Capture the cell that displays the provided text and extract its (x, y) central coordinate. 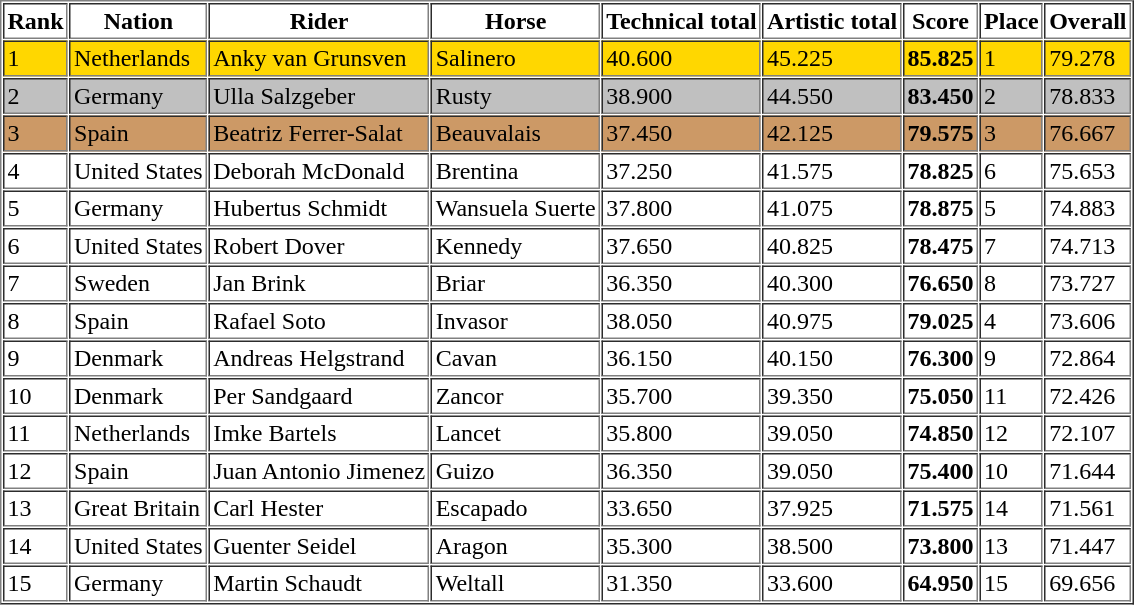
40.150 (832, 358)
76.300 (940, 358)
35.800 (682, 434)
73.727 (1088, 284)
Rusty (516, 96)
76.667 (1088, 134)
37.450 (682, 134)
Technical total (682, 21)
Beauvalais (516, 134)
Score (940, 21)
Brentina (516, 171)
74.713 (1088, 246)
83.450 (940, 96)
41.575 (832, 171)
71.447 (1088, 546)
Wansuela Suerte (516, 208)
Aragon (516, 546)
37.800 (682, 208)
37.925 (832, 508)
74.850 (940, 434)
72.107 (1088, 434)
74.883 (1088, 208)
71.575 (940, 508)
Great Britain (139, 508)
Place (1012, 21)
38.900 (682, 96)
Deborah McDonald (320, 171)
Rider (320, 21)
31.350 (682, 584)
Escapado (516, 508)
69.656 (1088, 584)
Rafael Soto (320, 321)
40.300 (832, 284)
Overall (1088, 21)
79.025 (940, 321)
44.550 (832, 96)
75.400 (940, 471)
Sweden (139, 284)
Lancet (516, 434)
Briar (516, 284)
Salinero (516, 58)
78.875 (940, 208)
42.125 (832, 134)
38.500 (832, 546)
Carl Hester (320, 508)
Weltall (516, 584)
Nation (139, 21)
35.700 (682, 396)
Imke Bartels (320, 434)
71.644 (1088, 471)
72.426 (1088, 396)
75.050 (940, 396)
Kennedy (516, 246)
37.250 (682, 171)
Hubertus Schmidt (320, 208)
64.950 (940, 584)
33.650 (682, 508)
37.650 (682, 246)
40.975 (832, 321)
Jan Brink (320, 284)
Invasor (516, 321)
41.075 (832, 208)
33.600 (832, 584)
79.278 (1088, 58)
Juan Antonio Jimenez (320, 471)
75.653 (1088, 171)
Guizo (516, 471)
Beatriz Ferrer-Salat (320, 134)
Artistic total (832, 21)
Ulla Salzgeber (320, 96)
Per Sandgaard (320, 396)
36.150 (682, 358)
Zancor (516, 396)
78.475 (940, 246)
Anky van Grunsven (320, 58)
35.300 (682, 546)
Horse (516, 21)
Andreas Helgstrand (320, 358)
71.561 (1088, 508)
38.050 (682, 321)
79.575 (940, 134)
73.606 (1088, 321)
85.825 (940, 58)
Rank (36, 21)
Cavan (516, 358)
40.825 (832, 246)
Guenter Seidel (320, 546)
40.600 (682, 58)
73.800 (940, 546)
45.225 (832, 58)
76.650 (940, 284)
78.833 (1088, 96)
Martin Schaudt (320, 584)
72.864 (1088, 358)
39.350 (832, 396)
Robert Dover (320, 246)
78.825 (940, 171)
